Pinpoint the cell where the given text exists, returning its (x, y) midpoint coordinate. 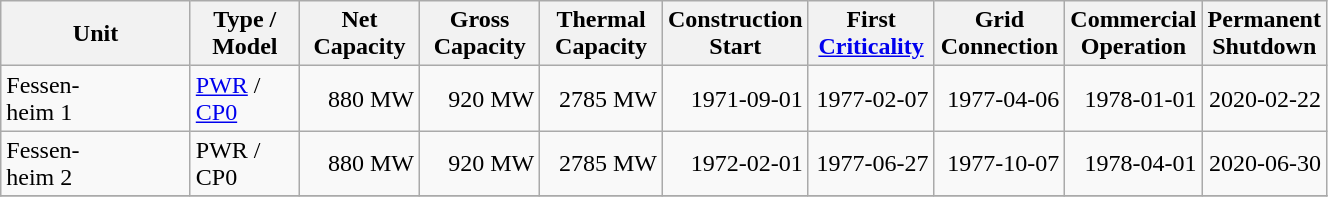
Commercial Operation (1134, 34)
Thermal Capacity (602, 34)
2020-06-30 (1264, 164)
Fessen-heim 1 (96, 98)
1978-04-01 (1134, 164)
First Criticality (871, 34)
1978-01-01 (1134, 98)
Fessen-heim 2 (96, 164)
1971-09-01 (735, 98)
2020-02-22 (1264, 98)
1977-02-07 (871, 98)
Unit (96, 34)
Grid Connection (1000, 34)
Gross Capacity (480, 34)
Construction Start (735, 34)
Net Capacity (359, 34)
Type / Model (244, 34)
1977-06-27 (871, 164)
1972-02-01 (735, 164)
Permanent Shutdown (1264, 34)
1977-10-07 (1000, 164)
1977-04-06 (1000, 98)
